Pinpoint the cell where the given text exists, returning its [x, y] midpoint coordinate. 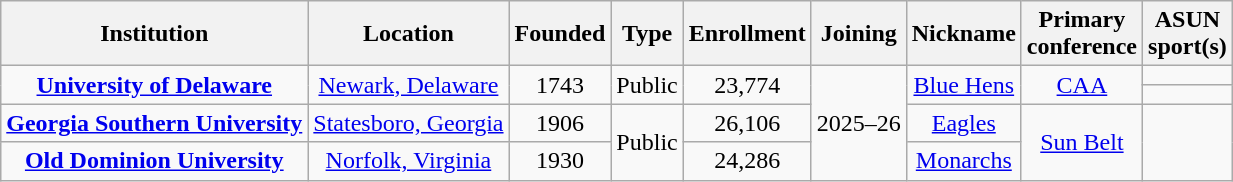
Sun Belt [1082, 142]
23,774 [747, 85]
Eagles [964, 123]
2025–26 [858, 123]
1930 [560, 161]
Joining [858, 34]
1743 [560, 85]
Statesboro, Georgia [408, 123]
26,106 [747, 123]
Institution [154, 34]
Old Dominion University [154, 161]
Type [647, 34]
CAA [1082, 85]
Founded [560, 34]
1906 [560, 123]
ASUNsport(s) [1188, 34]
Norfolk, Virginia [408, 161]
Monarchs [964, 161]
Newark, Delaware [408, 85]
Nickname [964, 34]
Blue Hens [964, 85]
24,286 [747, 161]
Georgia Southern University [154, 123]
University of Delaware [154, 85]
Primaryconference [1082, 34]
Enrollment [747, 34]
Location [408, 34]
